Find where the given text appears and provide that cell's center as (x, y) coordinate. 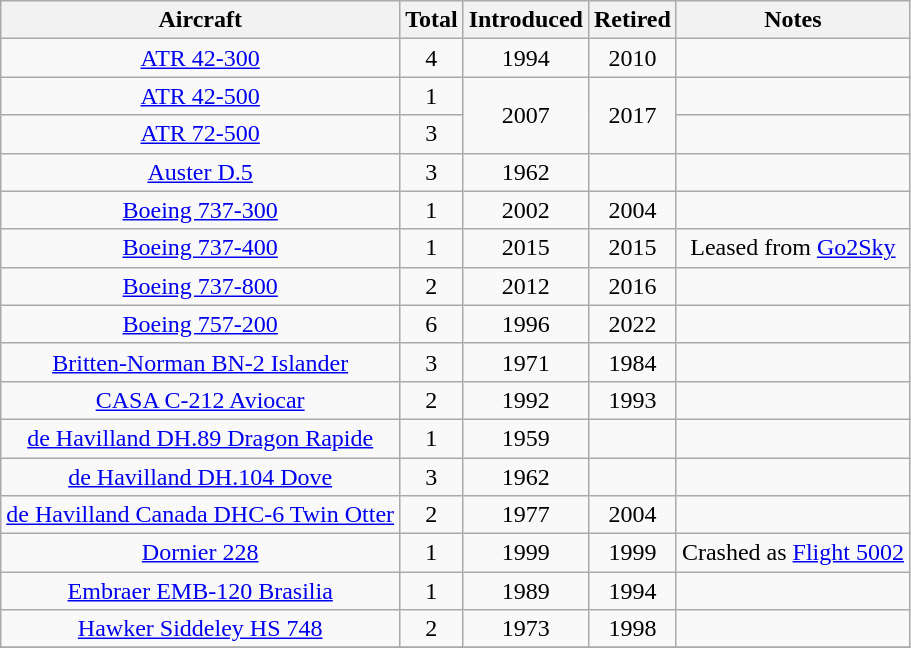
Notes (792, 20)
CASA C-212 Aviocar (200, 400)
1993 (632, 400)
2010 (632, 58)
2007 (526, 115)
2016 (632, 286)
ATR 42-500 (200, 96)
ATR 42-300 (200, 58)
Introduced (526, 20)
1973 (526, 629)
de Havilland DH.89 Dragon Rapide (200, 438)
4 (432, 58)
Leased from Go2Sky (792, 248)
ATR 72-500 (200, 134)
Retired (632, 20)
Aircraft (200, 20)
Boeing 757-200 (200, 324)
Britten-Norman BN-2 Islander (200, 362)
Boeing 737-300 (200, 210)
de Havilland Canada DHC-6 Twin Otter (200, 515)
6 (432, 324)
Boeing 737-800 (200, 286)
Boeing 737-400 (200, 248)
1977 (526, 515)
1998 (632, 629)
2012 (526, 286)
de Havilland DH.104 Dove (200, 477)
2002 (526, 210)
2022 (632, 324)
Dornier 228 (200, 553)
Embraer EMB-120 Brasilia (200, 591)
2017 (632, 115)
1989 (526, 591)
1984 (632, 362)
Auster D.5 (200, 172)
Hawker Siddeley HS 748 (200, 629)
1959 (526, 438)
Crashed as Flight 5002 (792, 553)
1996 (526, 324)
1992 (526, 400)
1971 (526, 362)
Total (432, 20)
